Output the [x, y] coordinate of the center of the cell containing the given text.  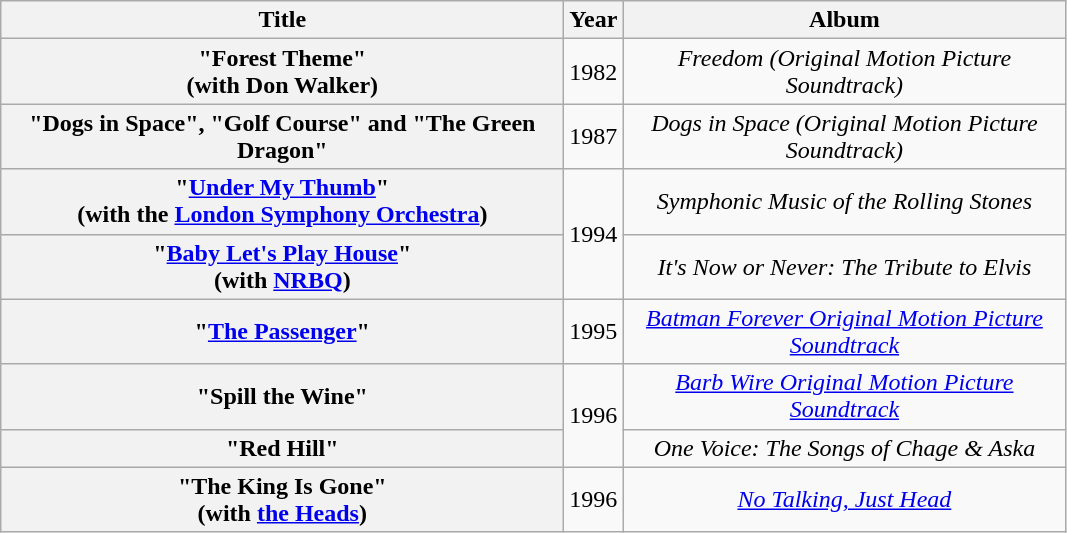
"Red Hill" [282, 448]
"Baby Let's Play House" (with NRBQ) [282, 266]
It's Now or Never: The Tribute to Elvis [844, 266]
"The King Is Gone" (with the Heads) [282, 500]
1982 [594, 72]
Title [282, 20]
One Voice: The Songs of Chage & Aska [844, 448]
Batman Forever Original Motion Picture Soundtrack [844, 332]
"The Passenger" [282, 332]
Year [594, 20]
1994 [594, 234]
Barb Wire Original Motion Picture Soundtrack [844, 396]
"Under My Thumb" (with the London Symphony Orchestra) [282, 202]
1987 [594, 136]
Album [844, 20]
"Spill the Wine" [282, 396]
"Dogs in Space", "Golf Course" and "The Green Dragon" [282, 136]
Symphonic Music of the Rolling Stones [844, 202]
Freedom (Original Motion Picture Soundtrack) [844, 72]
No Talking, Just Head [844, 500]
1995 [594, 332]
"Forest Theme" (with Don Walker) [282, 72]
Dogs in Space (Original Motion Picture Soundtrack) [844, 136]
